Identify which cell holds the provided text, then report its [x, y] central coordinate. 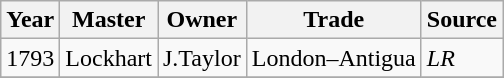
Owner [202, 20]
Source [462, 20]
Trade [334, 20]
Lockhart [109, 58]
London–Antigua [334, 58]
J.Taylor [202, 58]
Master [109, 20]
LR [462, 58]
1793 [30, 58]
Year [30, 20]
